Find where the given text appears and provide that cell's center as (x, y) coordinate. 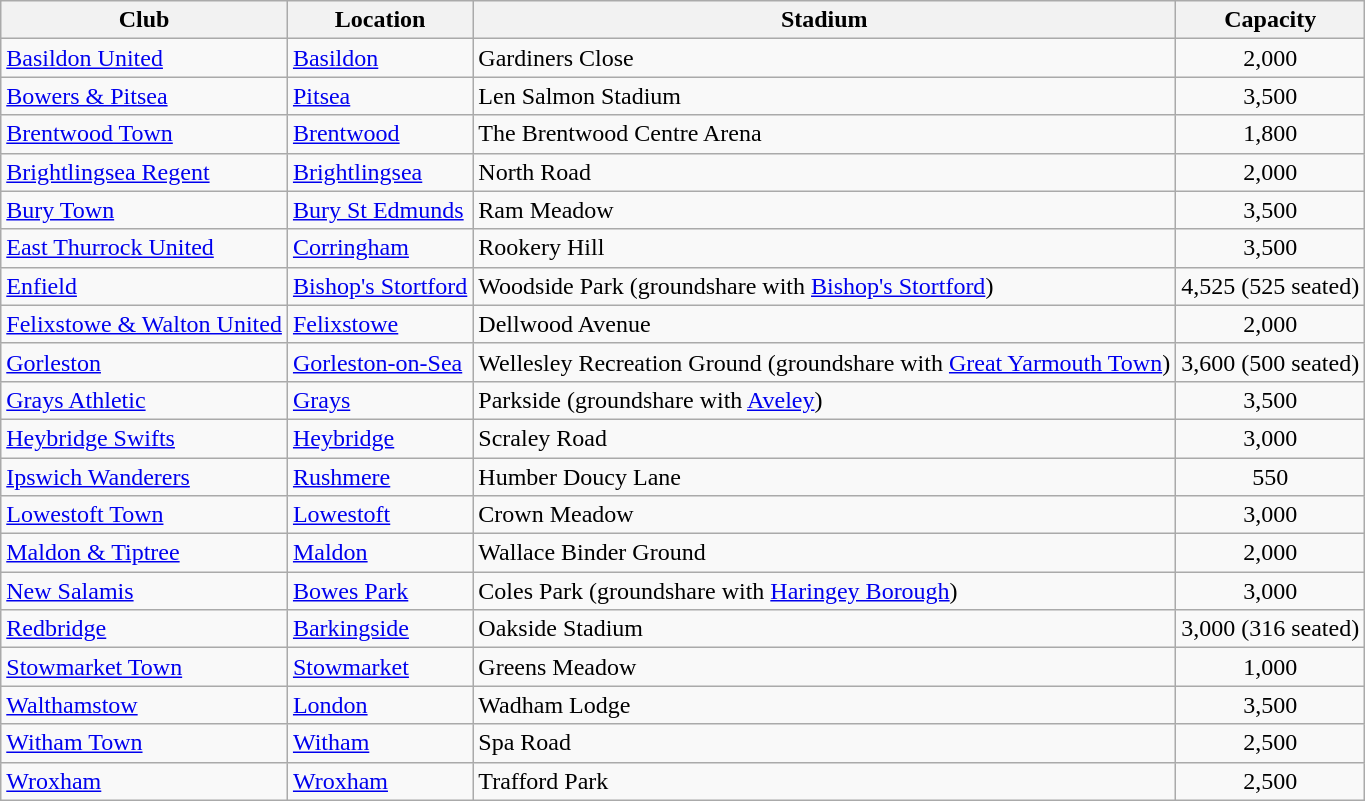
Woodside Park (groundshare with Bishop's Stortford) (824, 286)
Stowmarket (380, 667)
Walthamstow (144, 705)
Felixstowe & Walton United (144, 324)
Gorleston-on-Sea (380, 362)
1,800 (1270, 134)
Ram Meadow (824, 210)
3,600 (500 seated) (1270, 362)
North Road (824, 172)
Witham (380, 743)
Wallace Binder Ground (824, 553)
Grays (380, 400)
Brentwood Town (144, 134)
Brightlingsea (380, 172)
Coles Park (groundshare with Haringey Borough) (824, 591)
Pitsea (380, 96)
Wellesley Recreation Ground (groundshare with Great Yarmouth Town) (824, 362)
3,000 (316 seated) (1270, 629)
Bury St Edmunds (380, 210)
Rushmere (380, 477)
London (380, 705)
Rookery Hill (824, 248)
Stowmarket Town (144, 667)
Capacity (1270, 20)
Bury Town (144, 210)
Heybridge (380, 438)
Bishop's Stortford (380, 286)
Grays Athletic (144, 400)
550 (1270, 477)
Gardiners Close (824, 58)
Maldon (380, 553)
Oakside Stadium (824, 629)
Lowestoft Town (144, 515)
The Brentwood Centre Arena (824, 134)
Felixstowe (380, 324)
Crown Meadow (824, 515)
East Thurrock United (144, 248)
New Salamis (144, 591)
Barkingside (380, 629)
4,525 (525 seated) (1270, 286)
Lowestoft (380, 515)
Trafford Park (824, 781)
Basildon United (144, 58)
Gorleston (144, 362)
Basildon (380, 58)
Location (380, 20)
Wadham Lodge (824, 705)
Scraley Road (824, 438)
Maldon & Tiptree (144, 553)
Enfield (144, 286)
Redbridge (144, 629)
Brightlingsea Regent (144, 172)
Bowes Park (380, 591)
Parkside (groundshare with Aveley) (824, 400)
Ipswich Wanderers (144, 477)
Greens Meadow (824, 667)
Spa Road (824, 743)
Brentwood (380, 134)
Stadium (824, 20)
1,000 (1270, 667)
Dellwood Avenue (824, 324)
Len Salmon Stadium (824, 96)
Heybridge Swifts (144, 438)
Witham Town (144, 743)
Club (144, 20)
Humber Doucy Lane (824, 477)
Bowers & Pitsea (144, 96)
Corringham (380, 248)
